Detect which cell encompasses the target text, then output its (x, y) center coordinate. 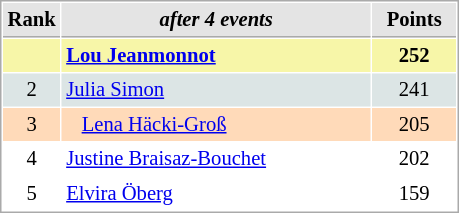
Lou Jeanmonnot (216, 56)
Julia Simon (216, 90)
3 (32, 124)
202 (414, 158)
2 (32, 90)
Justine Braisaz-Bouchet (216, 158)
Points (414, 20)
after 4 events (216, 20)
252 (414, 56)
5 (32, 194)
4 (32, 158)
Rank (32, 20)
241 (414, 90)
205 (414, 124)
159 (414, 194)
Lena Häcki-Groß (216, 124)
Elvira Öberg (216, 194)
